For the text-containing cell, return its midpoint in [X, Y] coordinate format. 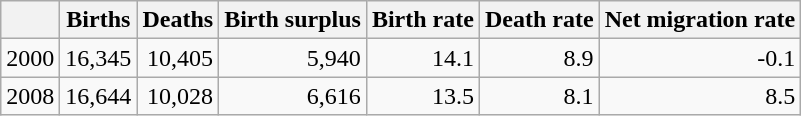
10,028 [178, 96]
6,616 [293, 96]
Birth surplus [293, 20]
-0.1 [700, 58]
2000 [30, 58]
Death rate [539, 20]
14.1 [422, 58]
Net migration rate [700, 20]
Deaths [178, 20]
10,405 [178, 58]
2008 [30, 96]
16,644 [98, 96]
16,345 [98, 58]
8.5 [700, 96]
8.1 [539, 96]
Birth rate [422, 20]
13.5 [422, 96]
8.9 [539, 58]
5,940 [293, 58]
Births [98, 20]
